Identify which cell holds the provided text, then report its [x, y] central coordinate. 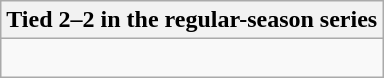
Tied 2–2 in the regular-season series [192, 20]
